Determine the (x, y) coordinate at the center of the cell enclosing the given text.  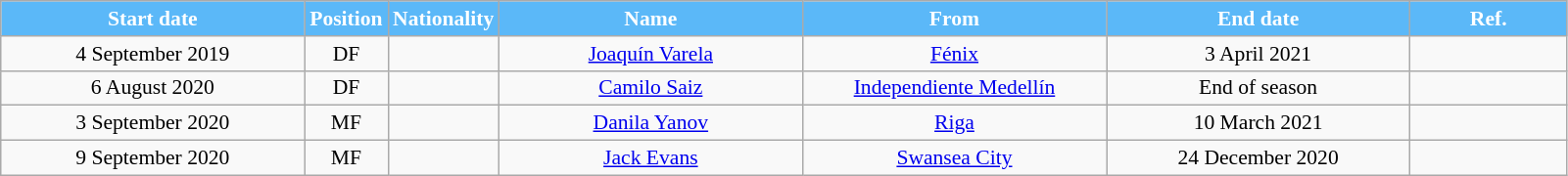
6 August 2020 (153, 88)
Swansea City (954, 158)
Riga (954, 123)
10 March 2021 (1259, 123)
Name (650, 19)
End date (1259, 19)
Nationality (443, 19)
Position (347, 19)
3 April 2021 (1259, 54)
Danila Yanov (650, 123)
From (954, 19)
Ref. (1489, 19)
Independiente Medellín (954, 88)
Fénix (954, 54)
3 September 2020 (153, 123)
End of season (1259, 88)
Joaquín Varela (650, 54)
Camilo Saiz (650, 88)
4 September 2019 (153, 54)
Start date (153, 19)
24 December 2020 (1259, 158)
Jack Evans (650, 158)
9 September 2020 (153, 158)
